Detect which cell encompasses the target text, then output its [X, Y] center coordinate. 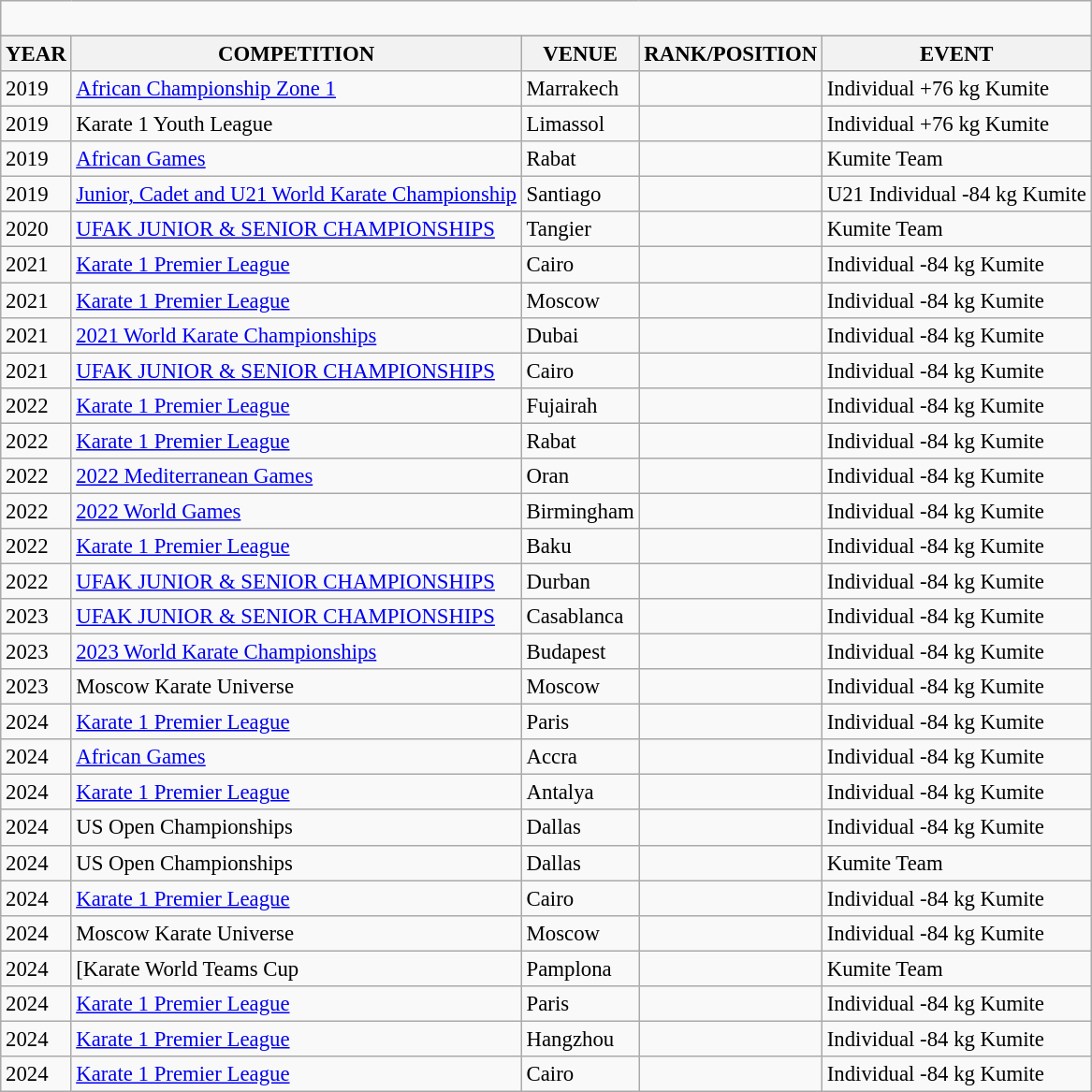
VENUE [580, 54]
Durban [580, 581]
Casablanca [580, 617]
Birmingham [580, 511]
Tangier [580, 229]
U21 Individual -84 kg Kumite [956, 195]
Junior, Cadet and U21 World Karate Championship [296, 195]
2022 Mediterranean Games [296, 476]
Accra [580, 757]
YEAR [36, 54]
Baku [580, 546]
EVENT [956, 54]
2021 World Karate Championships [296, 335]
2020 [36, 229]
RANK/POSITION [730, 54]
Hangzhou [580, 1039]
African Championship Zone 1 [296, 89]
Budapest [580, 652]
Pamplona [580, 968]
Marrakech [580, 89]
Dubai [580, 335]
Fujairah [580, 405]
COMPETITION [296, 54]
Antalya [580, 793]
Karate 1 Youth League [296, 124]
2022 World Games [296, 511]
2023 World Karate Championships [296, 652]
Limassol [580, 124]
Oran [580, 476]
[Karate World Teams Cup [296, 968]
Santiago [580, 195]
